Scan for the cell matching the given text and deliver its [X, Y] coordinate at center. 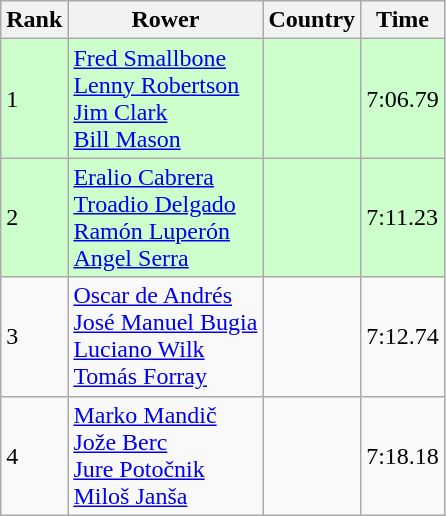
7:06.79 [403, 98]
Country [312, 20]
2 [34, 218]
Rank [34, 20]
Time [403, 20]
1 [34, 98]
4 [34, 456]
Eralio CabreraTroadio DelgadoRamón LuperónAngel Serra [166, 218]
7:11.23 [403, 218]
7:18.18 [403, 456]
Rower [166, 20]
3 [34, 336]
Fred SmallboneLenny RobertsonJim ClarkBill Mason [166, 98]
Oscar de AndrésJosé Manuel BugiaLuciano WilkTomás Forray [166, 336]
Marko MandičJože BercJure PotočnikMiloš Janša [166, 456]
7:12.74 [403, 336]
